Return (X, Y) of the center of cell containing provided text 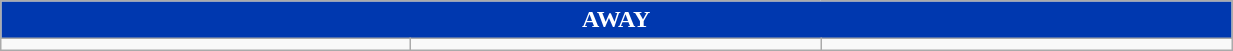
AWAY (616, 20)
